Search for the cell housing the specified text and yield its [x, y] center coordinate. 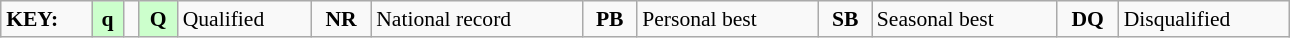
DQ [1088, 19]
Personal best [728, 19]
SB [846, 19]
Qualified [244, 19]
KEY: [46, 19]
PB [610, 19]
q [108, 19]
NR [341, 19]
Q [158, 19]
Disqualified [1204, 19]
National record [476, 19]
Seasonal best [964, 19]
